Provide the (x, y) coordinate of the cell's center where the given text is located.  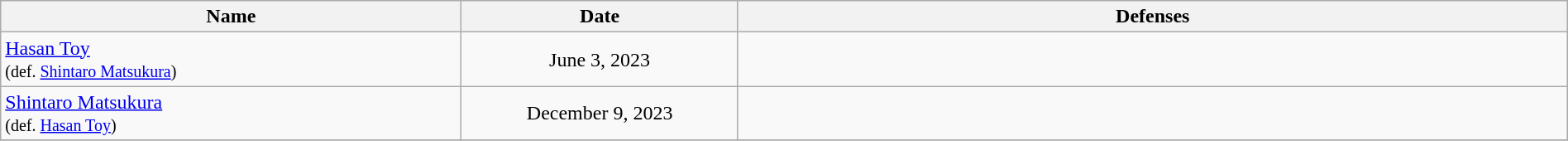
Date (600, 17)
Defenses (1153, 17)
Hasan Toy (def. Shintaro Matsukura) (232, 60)
Name (232, 17)
June 3, 2023 (600, 60)
December 9, 2023 (600, 113)
Shintaro Matsukura (def. Hasan Toy) (232, 113)
